Pinpoint the cell where the given text exists, returning its (x, y) midpoint coordinate. 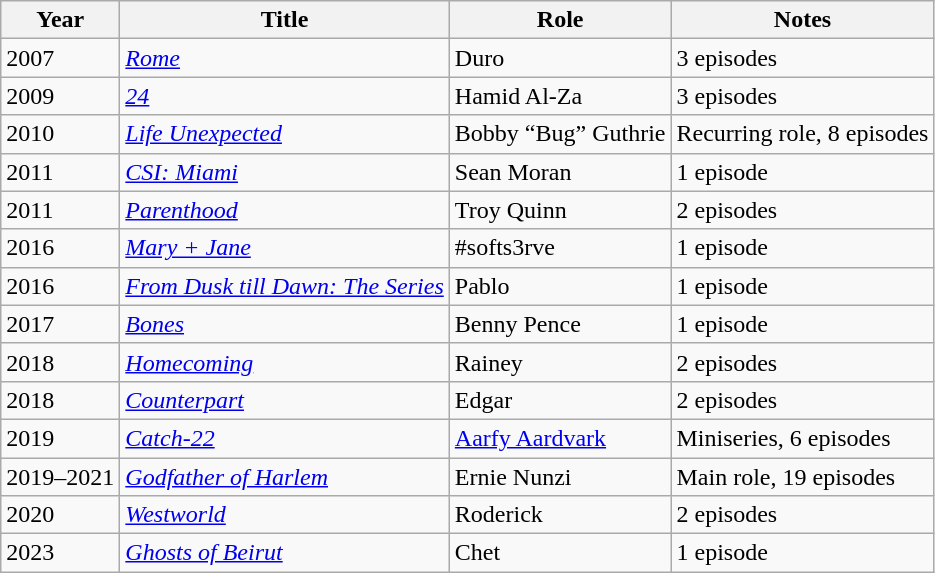
Troy Quinn (560, 210)
Sean Moran (560, 172)
Life Unexpected (284, 134)
Year (60, 20)
2017 (60, 324)
From Dusk till Dawn: The Series (284, 286)
Chet (560, 553)
Role (560, 20)
Roderick (560, 515)
Benny Pence (560, 324)
Rome (284, 58)
2020 (60, 515)
Counterpart (284, 400)
Catch-22 (284, 438)
Notes (802, 20)
2019 (60, 438)
24 (284, 96)
Bobby “Bug” Guthrie (560, 134)
#softs3rve (560, 248)
2019–2021 (60, 477)
Rainey (560, 362)
2007 (60, 58)
2009 (60, 96)
Main role, 19 episodes (802, 477)
Godfather of Harlem (284, 477)
Duro (560, 58)
Westworld (284, 515)
Ernie Nunzi (560, 477)
Hamid Al-Za (560, 96)
Edgar (560, 400)
CSI: Miami (284, 172)
Miniseries, 6 episodes (802, 438)
Recurring role, 8 episodes (802, 134)
Parenthood (284, 210)
Mary + Jane (284, 248)
Ghosts of Beirut (284, 553)
2023 (60, 553)
Homecoming (284, 362)
Pablo (560, 286)
2010 (60, 134)
Title (284, 20)
Aarfy Aardvark (560, 438)
Bones (284, 324)
